Extract the (x, y) coordinate from the center of the cell holding the provided text.  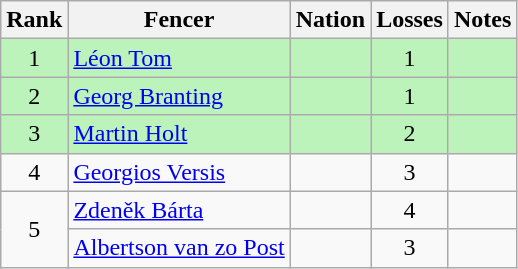
Rank (34, 20)
Nation (330, 20)
Notes (482, 20)
5 (34, 229)
Losses (410, 20)
Georgios Versis (179, 172)
Georg Branting (179, 96)
Zdeněk Bárta (179, 210)
Albertson van zo Post (179, 248)
Martin Holt (179, 134)
Léon Tom (179, 58)
Fencer (179, 20)
